For the text-containing cell, return its midpoint in [x, y] coordinate format. 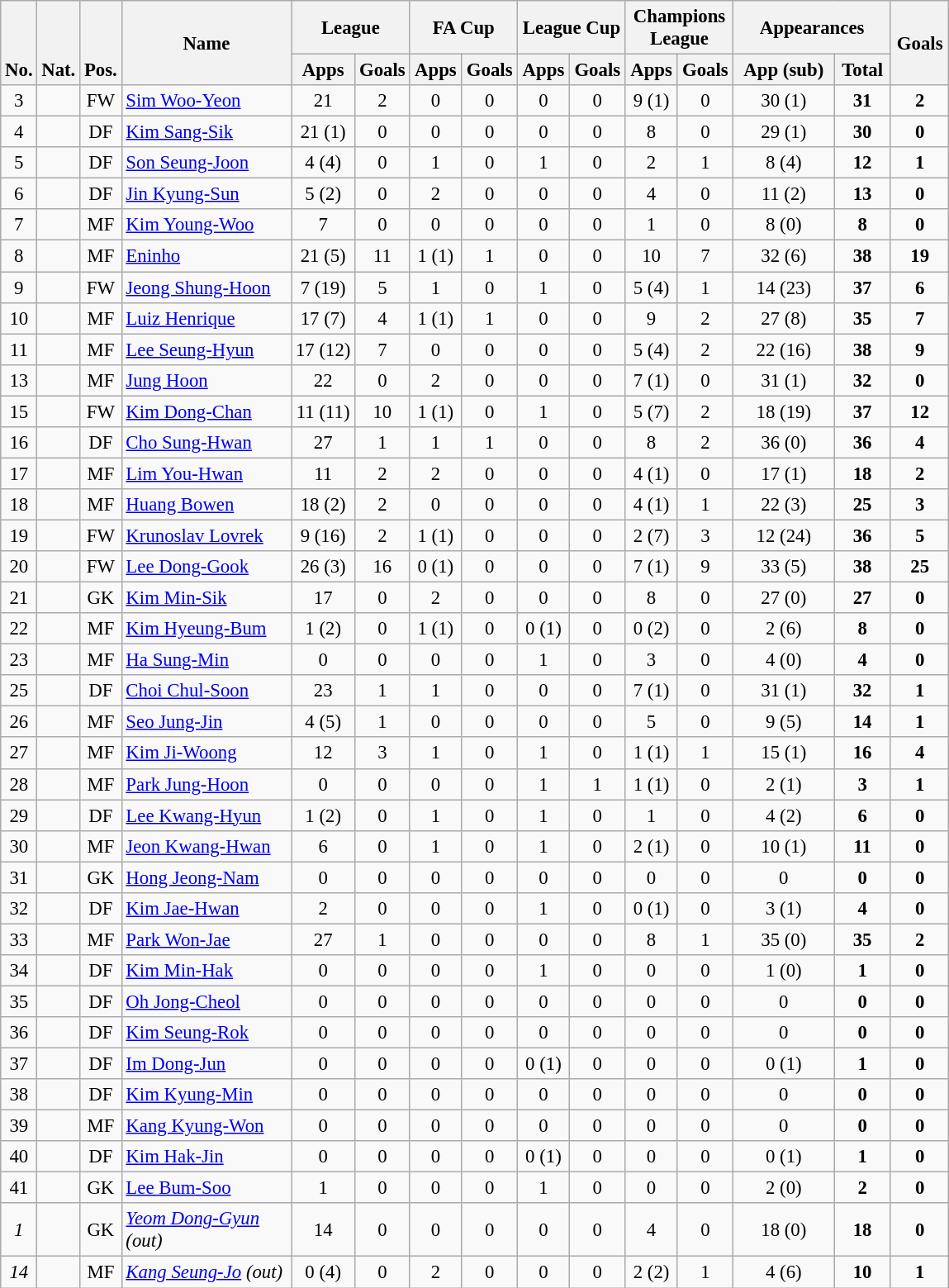
17 (7) [324, 318]
17 (1) [784, 473]
Ha Sung-Min [206, 660]
FA Cup [464, 28]
11 (11) [324, 411]
Yeom Dong-Gyun (out) [206, 1229]
Park Jung-Hoon [206, 784]
17 (12) [324, 349]
5 (7) [651, 411]
3 (1) [784, 909]
Pos. [101, 43]
Kim Hyeung-Bum [206, 629]
League [350, 28]
Kim Dong-Chan [206, 411]
Huang Bowen [206, 505]
Kim Kyung-Min [206, 1095]
Im Dong-Jun [206, 1064]
Jin Kyung-Sun [206, 194]
27 (8) [784, 318]
Name [206, 43]
Kang Kyung-Won [206, 1126]
Cho Sung-Hwan [206, 443]
League Cup [572, 28]
20 [19, 567]
Kim Sang-Sik [206, 132]
Choi Chul-Soon [206, 691]
27 (0) [784, 598]
4 (5) [324, 722]
30 (1) [784, 101]
2 (7) [651, 535]
Champions League [679, 28]
9 (5) [784, 722]
Jung Hoon [206, 380]
Lee Seung-Hyun [206, 349]
2 (0) [784, 1188]
2 (2) [651, 1272]
Oh Jong-Cheol [206, 1001]
18 (2) [324, 505]
11 (2) [784, 194]
Kim Min-Hak [206, 971]
Park Won-Jae [206, 939]
9 (16) [324, 535]
Seo Jung-Jin [206, 722]
10 (1) [784, 846]
Nat. [59, 43]
Lee Kwang-Hyun [206, 815]
32 (6) [784, 256]
Jeong Shung-Hoon [206, 288]
4 (0) [784, 660]
Kim Young-Woo [206, 226]
33 [19, 939]
15 [19, 411]
22 (3) [784, 505]
28 [19, 784]
26 [19, 722]
0 (4) [324, 1272]
12 (24) [784, 535]
No. [19, 43]
40 [19, 1157]
Lee Bum-Soo [206, 1188]
Jeon Kwang-Hwan [206, 846]
4 (4) [324, 163]
7 (19) [324, 288]
34 [19, 971]
2 (6) [784, 629]
Kim Ji-Woong [206, 753]
18 (0) [784, 1229]
Lim You-Hwan [206, 473]
Lee Dong-Gook [206, 567]
41 [19, 1188]
Kim Seung-Rok [206, 1033]
33 (5) [784, 567]
26 (3) [324, 567]
Kim Min-Sik [206, 598]
39 [19, 1126]
14 (23) [784, 288]
21 (1) [324, 132]
Kim Hak-Jin [206, 1157]
21 (5) [324, 256]
8 (4) [784, 163]
Hong Jeong-Nam [206, 877]
Krunoslav Lovrek [206, 535]
5 (2) [324, 194]
36 (0) [784, 443]
18 (19) [784, 411]
29 [19, 815]
4 (6) [784, 1272]
Total [862, 70]
Kang Seung-Jo (out) [206, 1272]
29 (1) [784, 132]
8 (0) [784, 226]
Kim Jae-Hwan [206, 909]
4 (2) [784, 815]
Sim Woo-Yeon [206, 101]
Son Seung-Joon [206, 163]
0 (2) [651, 629]
Eninho [206, 256]
Appearances [813, 28]
Luiz Henrique [206, 318]
15 (1) [784, 753]
35 (0) [784, 939]
9 (1) [651, 101]
22 (16) [784, 349]
App (sub) [784, 70]
1 (0) [784, 971]
